Provide the (X, Y) coordinate of the cell's center where the given text is located.  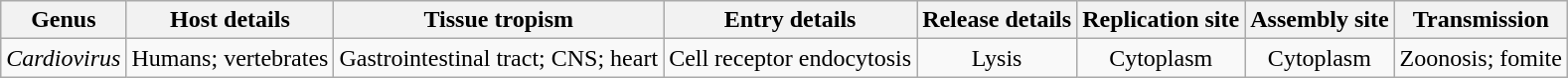
Assembly site (1320, 20)
Host details (231, 20)
Tissue tropism (499, 20)
Cardiovirus (64, 58)
Gastrointestinal tract; CNS; heart (499, 58)
Entry details (791, 20)
Transmission (1481, 20)
Lysis (998, 58)
Replication site (1161, 20)
Humans; vertebrates (231, 58)
Release details (998, 20)
Genus (64, 20)
Cell receptor endocytosis (791, 58)
Zoonosis; fomite (1481, 58)
